Determine the (x, y) coordinate at the center of the cell enclosing the given text.  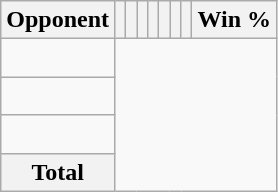
Win % (234, 20)
Total (58, 172)
Opponent (58, 20)
